Provide the [x, y] coordinate of the cell's center where the given text is located.  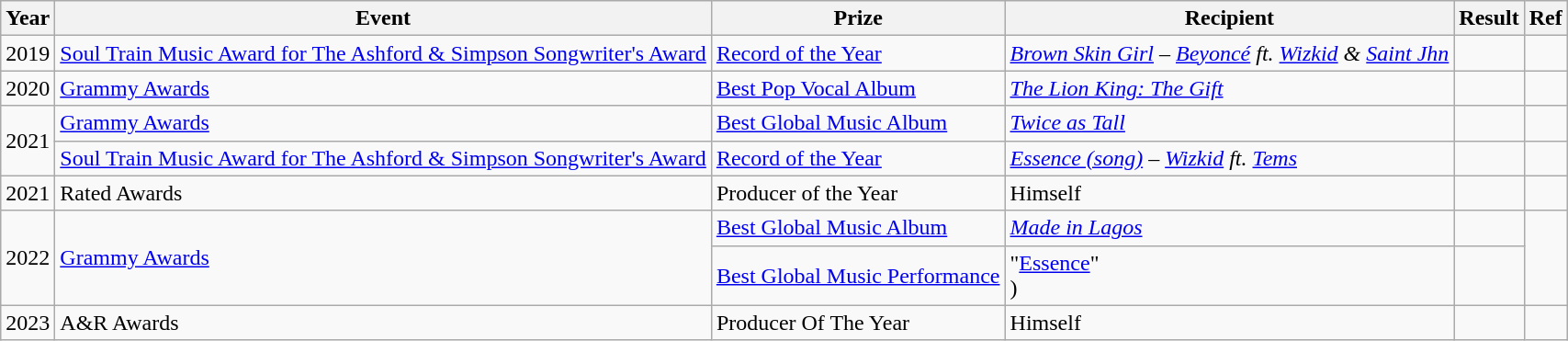
A&R Awards [384, 323]
2022 [28, 257]
Essence (song) – Wizkid ft. Tems [1229, 158]
Producer of the Year [858, 193]
Best Global Music Performance [858, 276]
Recipient [1229, 18]
Year [28, 18]
Result [1489, 18]
Event [384, 18]
Made in Lagos [1229, 228]
2023 [28, 323]
Prize [858, 18]
Ref [1545, 18]
Twice as Tall [1229, 123]
Brown Skin Girl – Beyoncé ft. Wizkid & Saint Jhn [1229, 53]
2019 [28, 53]
The Lion King: The Gift [1229, 88]
Rated Awards [384, 193]
2020 [28, 88]
Best Pop Vocal Album [858, 88]
Producer Of The Year [858, 323]
"Essence") [1229, 276]
